Return the [X, Y] coordinate for the center point of the cell that contains the specified text.  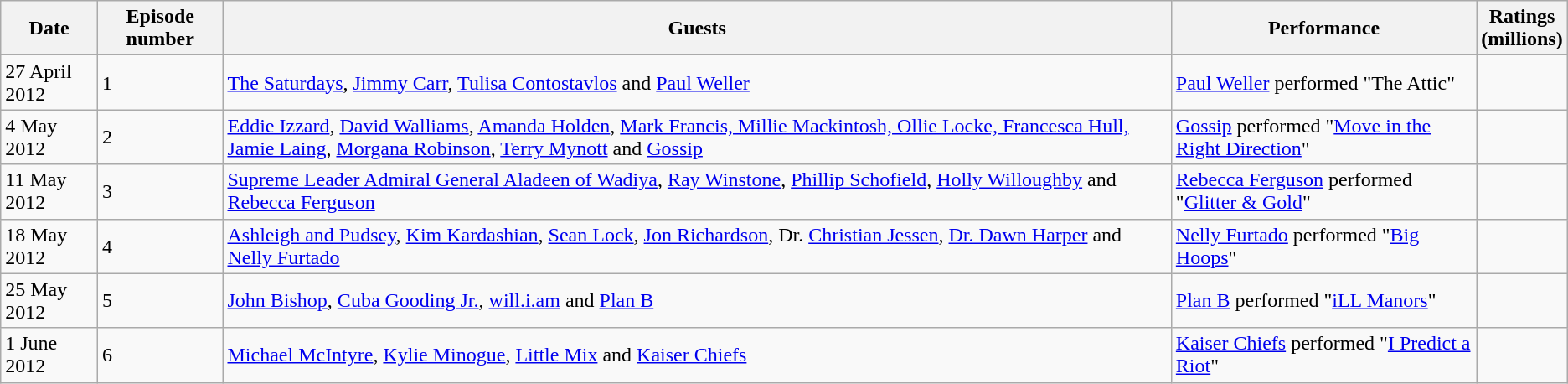
2 [159, 138]
Plan B performed "iLL Manors" [1323, 300]
5 [159, 300]
Nelly Furtado performed "Big Hoops" [1323, 246]
Kaiser Chiefs performed "I Predict a Riot" [1323, 355]
Ashleigh and Pudsey, Kim Kardashian, Sean Lock, Jon Richardson, Dr. Christian Jessen, Dr. Dawn Harper and Nelly Furtado [697, 246]
Gossip performed "Move in the Right Direction" [1323, 138]
Episode number [159, 29]
Rebecca Ferguson performed "Glitter & Gold" [1323, 191]
Date [49, 29]
4 May 2012 [49, 138]
18 May 2012 [49, 246]
John Bishop, Cuba Gooding Jr., will.i.am and Plan B [697, 300]
25 May 2012 [49, 300]
4 [159, 246]
Michael McIntyre, Kylie Minogue, Little Mix and Kaiser Chiefs [697, 355]
1 June 2012 [49, 355]
Performance [1323, 29]
27 April 2012 [49, 82]
11 May 2012 [49, 191]
Paul Weller performed "The Attic" [1323, 82]
Ratings(millions) [1522, 29]
1 [159, 82]
Supreme Leader Admiral General Aladeen of Wadiya, Ray Winstone, Phillip Schofield, Holly Willoughby and Rebecca Ferguson [697, 191]
Guests [697, 29]
The Saturdays, Jimmy Carr, Tulisa Contostavlos and Paul Weller [697, 82]
3 [159, 191]
6 [159, 355]
